Identify which cell holds the provided text, then report its [x, y] central coordinate. 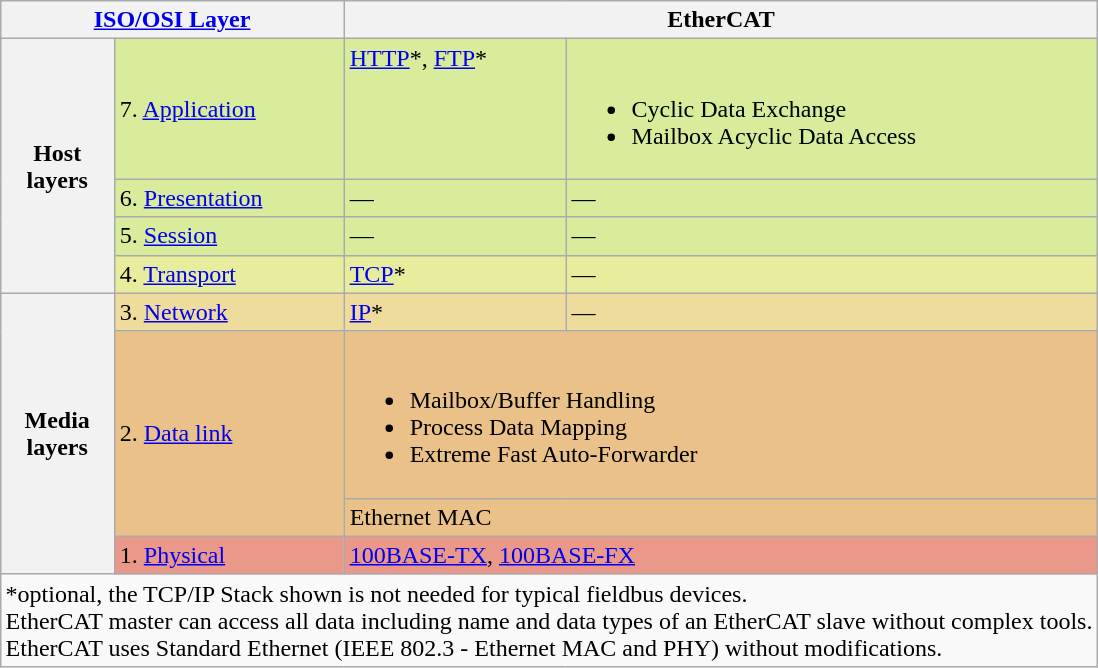
100BASE-TX, 100BASE-FX [721, 555]
Cyclic Data ExchangeMailbox Acyclic Data Access [832, 109]
4. Transport [229, 274]
6. Presentation [229, 198]
Hostlayers [57, 166]
ISO/OSI Layer [172, 20]
3. Network [229, 312]
IP* [455, 312]
HTTP*, FTP* [455, 109]
5. Session [229, 236]
EtherCAT [721, 20]
7. Application [229, 109]
Medialayers [57, 434]
2. Data link [229, 434]
1. Physical [229, 555]
Ethernet MAC [721, 517]
Mailbox/Buffer HandlingProcess Data MappingExtreme Fast Auto-Forwarder [721, 414]
TCP* [455, 274]
